Extract the [X, Y] coordinate from the center of the cell holding the provided text.  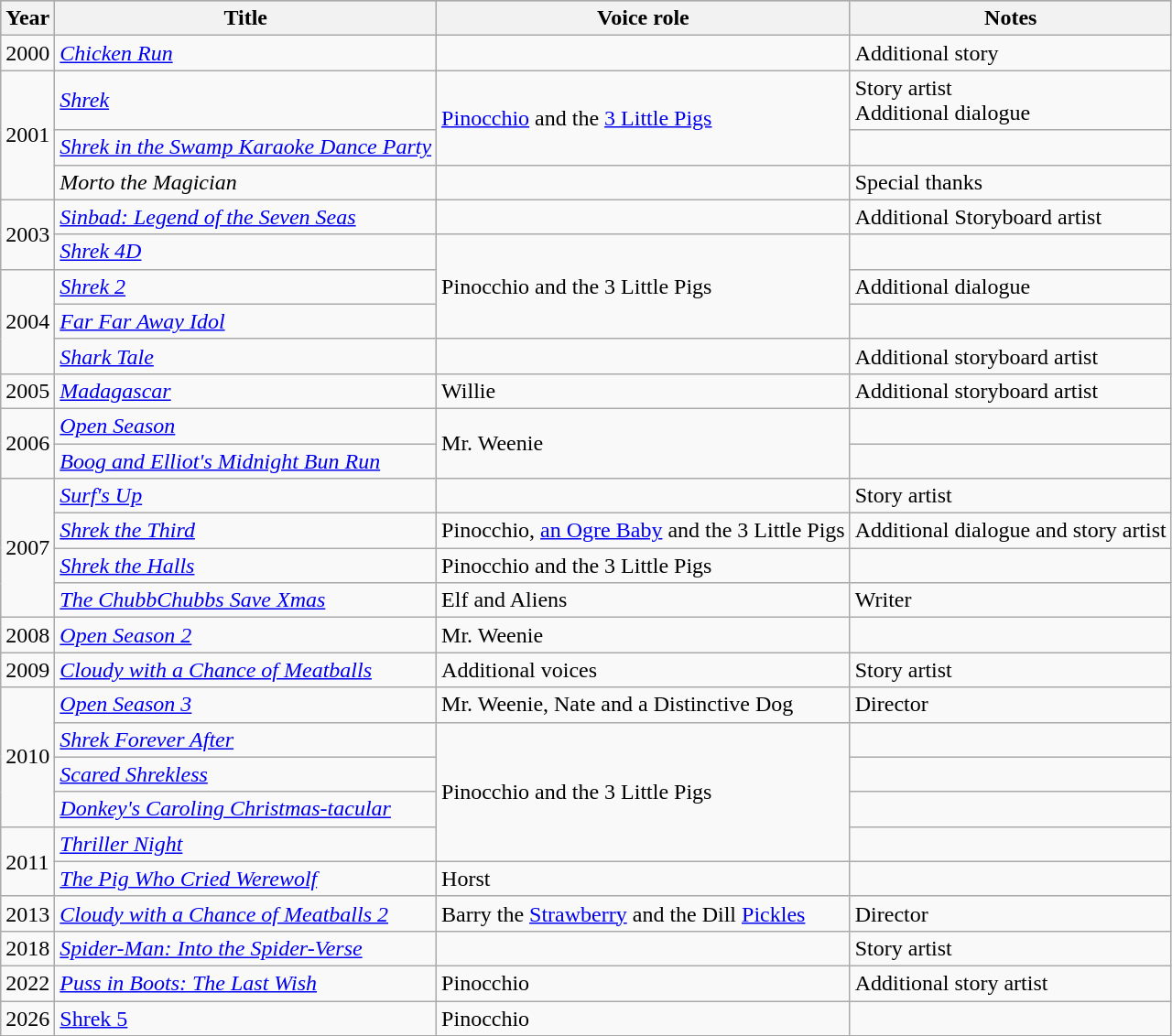
2005 [27, 391]
Additional dialogue and story artist [1011, 531]
Sinbad: Legend of the Seven Seas [245, 217]
Spider-Man: Into the Spider-Verse [245, 948]
Thriller Night [245, 844]
Additional voices [644, 670]
2001 [27, 135]
Willie [644, 391]
2022 [27, 983]
Year [27, 18]
2008 [27, 635]
2000 [27, 53]
Shrek the Third [245, 531]
Morto the Magician [245, 182]
Pinocchio, an Ogre Baby and the 3 Little Pigs [644, 531]
Title [245, 18]
Madagascar [245, 391]
Voice role [644, 18]
2010 [27, 757]
Shrek the Halls [245, 566]
Scared Shrekless [245, 774]
2026 [27, 1019]
Writer [1011, 600]
2013 [27, 913]
Donkey's Caroling Christmas-tacular [245, 809]
2006 [27, 443]
Shrek [245, 101]
Additional Storyboard artist [1011, 217]
Open Season 2 [245, 635]
Cloudy with a Chance of Meatballs [245, 670]
2004 [27, 321]
Special thanks [1011, 182]
2009 [27, 670]
2003 [27, 234]
Mr. Weenie, Nate and a Distinctive Dog [644, 705]
Additional story [1011, 53]
Barry the Strawberry and the Dill Pickles [644, 913]
The Pig Who Cried Werewolf [245, 879]
Horst [644, 879]
Shrek 4D [245, 252]
Additional dialogue [1011, 286]
Shrek Forever After [245, 739]
The ChubbChubbs Save Xmas [245, 600]
Chicken Run [245, 53]
Open Season 3 [245, 705]
Far Far Away Idol [245, 321]
Boog and Elliot's Midnight Bun Run [245, 460]
Puss in Boots: The Last Wish [245, 983]
Elf and Aliens [644, 600]
2018 [27, 948]
Shrek 2 [245, 286]
Cloudy with a Chance of Meatballs 2 [245, 913]
Surf's Up [245, 496]
Shrek 5 [245, 1019]
Open Season [245, 426]
Notes [1011, 18]
Additional story artist [1011, 983]
Shark Tale [245, 356]
Story artistAdditional dialogue [1011, 101]
Shrek in the Swamp Karaoke Dance Party [245, 147]
2007 [27, 548]
2011 [27, 861]
